Locate the cell with the specified text and output its [X, Y] center coordinate. 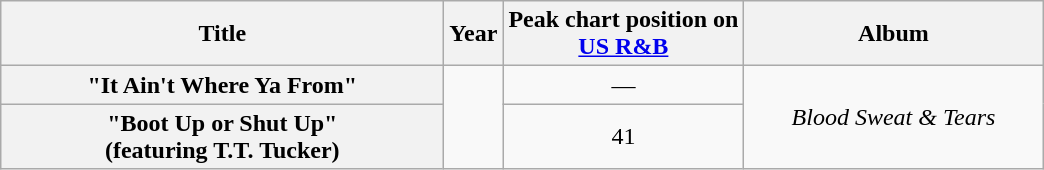
— [624, 85]
"Boot Up or Shut Up"(featuring T.T. Tucker) [222, 136]
Peak chart position onUS R&B [624, 34]
"It Ain't Where Ya From" [222, 85]
41 [624, 136]
Title [222, 34]
Blood Sweat & Tears [894, 118]
Album [894, 34]
Year [474, 34]
